From the cell containing the given text, extract its center point as [x, y] coordinate. 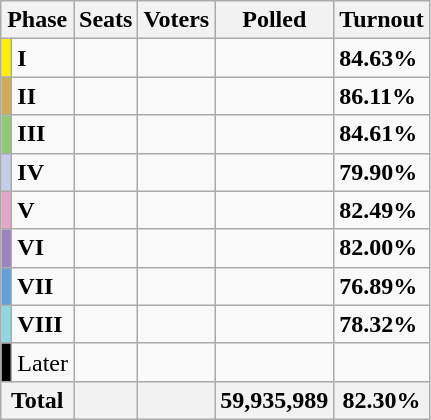
76.89% [382, 286]
V [43, 210]
82.00% [382, 248]
79.90% [382, 172]
Later [43, 362]
IV [43, 172]
Total [38, 400]
84.61% [382, 134]
VII [43, 286]
78.32% [382, 324]
Voters [176, 20]
84.63% [382, 58]
VIII [43, 324]
VI [43, 248]
59,935,989 [274, 400]
Turnout [382, 20]
Phase [38, 20]
Polled [274, 20]
86.11% [382, 96]
I [43, 58]
II [43, 96]
Seats [106, 20]
82.30% [382, 400]
82.49% [382, 210]
III [43, 134]
